Find where the given text appears and provide that cell's center as (X, Y) coordinate. 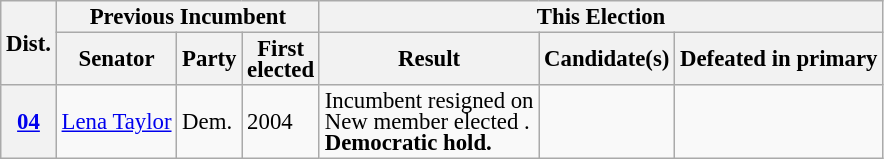
Firstelected (281, 60)
Party (210, 60)
Defeated in primary (779, 60)
Result (428, 60)
04 (29, 122)
Dem. (210, 122)
Previous Incumbent (188, 17)
This Election (600, 17)
Dist. (29, 43)
Senator (116, 60)
Candidate(s) (607, 60)
2004 (281, 122)
Lena Taylor (116, 122)
Incumbent resigned on New member elected .Democratic hold. (428, 122)
